Identify which cell holds the provided text, then report its (X, Y) central coordinate. 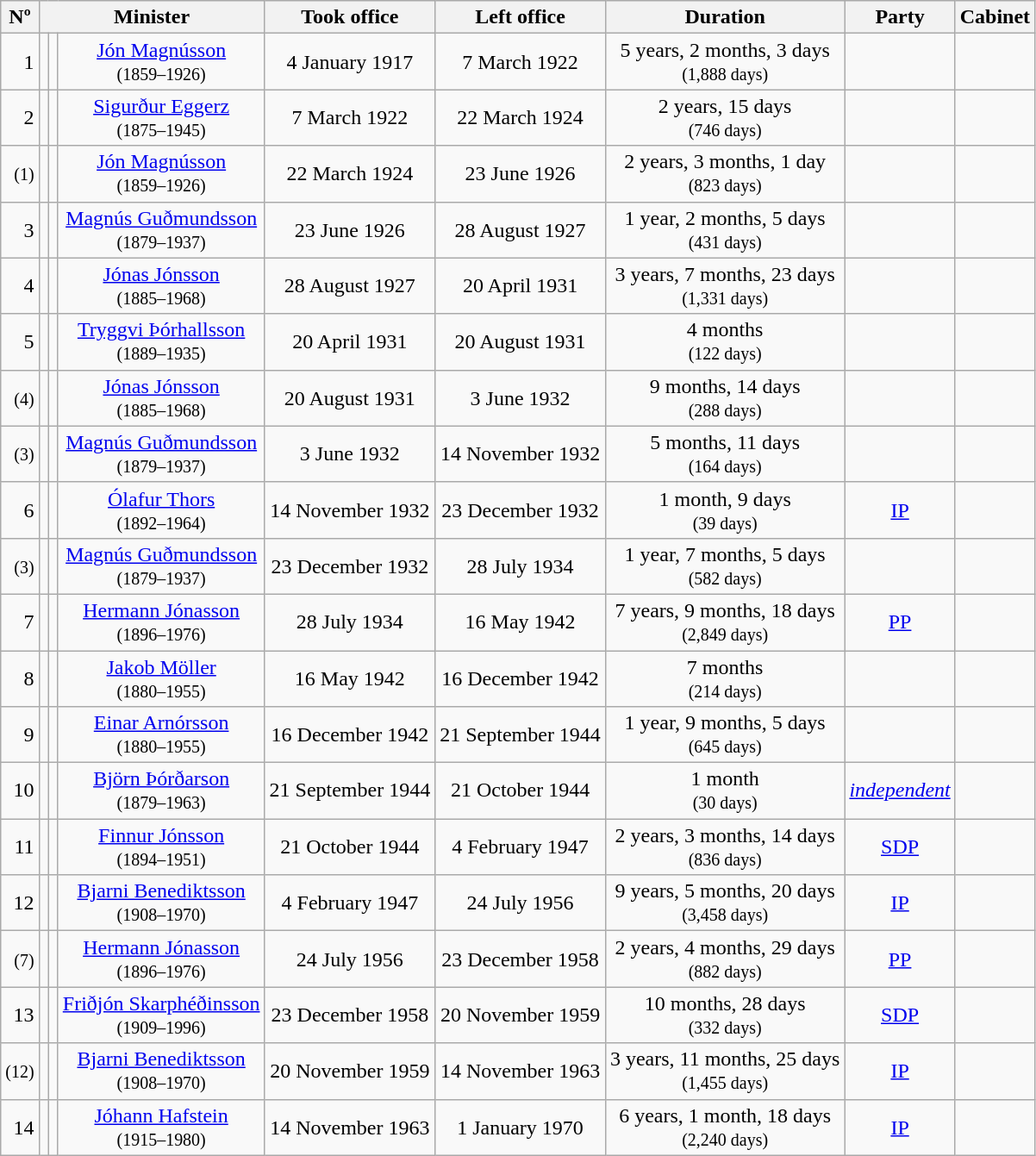
independent (900, 791)
Björn Þórðarson(1879–1963) (161, 791)
Finnur Jónsson(1894–1951) (161, 847)
5 years, 2 months, 3 days(1,888 days) (724, 62)
Jóhann Hafstein(1915–1980) (161, 1128)
(12) (20, 1071)
10 months, 28 days(332 days) (724, 1015)
9 months, 14 days(288 days) (724, 398)
4 months(122 days) (724, 341)
3 (20, 229)
Took office (350, 17)
8 (20, 678)
Nº (20, 17)
1 month(30 days) (724, 791)
1 January 1970 (521, 1128)
9 (20, 734)
Sigurður Eggerz(1875–1945) (161, 117)
Minister (152, 17)
1 month, 9 days(39 days) (724, 510)
Cabinet (995, 17)
13 (20, 1015)
Ólafur Thors(1892–1964) (161, 510)
(7) (20, 959)
5 (20, 341)
10 (20, 791)
6 years, 1 month, 18 days(2,240 days) (724, 1128)
Party (900, 17)
7 (20, 622)
1 year, 2 months, 5 days(431 days) (724, 229)
(4) (20, 398)
Friðjón Skarphéðinsson(1909–1996) (161, 1015)
11 (20, 847)
4 January 1917 (350, 62)
7 years, 9 months, 18 days(2,849 days) (724, 622)
7 months(214 days) (724, 678)
12 (20, 903)
1 year, 9 months, 5 days(645 days) (724, 734)
9 years, 5 months, 20 days(3,458 days) (724, 903)
(1) (20, 174)
5 months, 11 days(164 days) (724, 453)
1 (20, 62)
Left office (521, 17)
2 (20, 117)
2 years, 3 months, 1 day(823 days) (724, 174)
2 years, 15 days(746 days) (724, 117)
6 (20, 510)
2 years, 3 months, 14 days(836 days) (724, 847)
4 (20, 286)
14 (20, 1128)
Einar Arnórsson(1880–1955) (161, 734)
Duration (724, 17)
2 years, 4 months, 29 days(882 days) (724, 959)
Jakob Möller(1880–1955) (161, 678)
3 years, 7 months, 23 days(1,331 days) (724, 286)
3 years, 11 months, 25 days(1,455 days) (724, 1071)
1 year, 7 months, 5 days(582 days) (724, 566)
Tryggvi Þórhallsson(1889–1935) (161, 341)
